Determine the [x, y] coordinate at the center of the cell enclosing the given text.  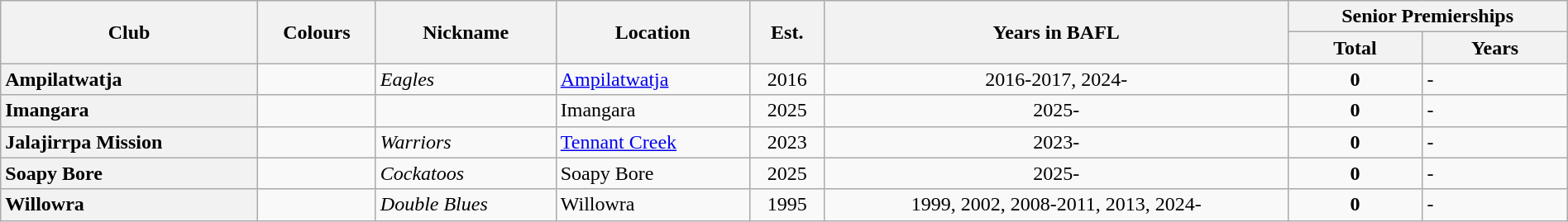
Colours [316, 32]
Years [1495, 48]
2023- [1056, 142]
Warriors [466, 142]
1999, 2002, 2008-2011, 2013, 2024- [1056, 205]
Jalajirrpa Mission [129, 142]
Tennant Creek [653, 142]
Location [653, 32]
Double Blues [466, 205]
Senior Premierships [1427, 17]
Total [1355, 48]
2016-2017, 2024- [1056, 79]
Years in BAFL [1056, 32]
Eagles [466, 79]
1995 [787, 205]
2023 [787, 142]
Est. [787, 32]
2016 [787, 79]
Club [129, 32]
Cockatoos [466, 173]
Nickname [466, 32]
